Identify which cell holds the provided text, then report its [X, Y] central coordinate. 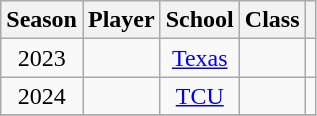
School [200, 20]
Class [272, 20]
Texas [200, 58]
2024 [42, 96]
Player [121, 20]
TCU [200, 96]
2023 [42, 58]
Season [42, 20]
